Identify which cell holds the provided text, then report its [X, Y] central coordinate. 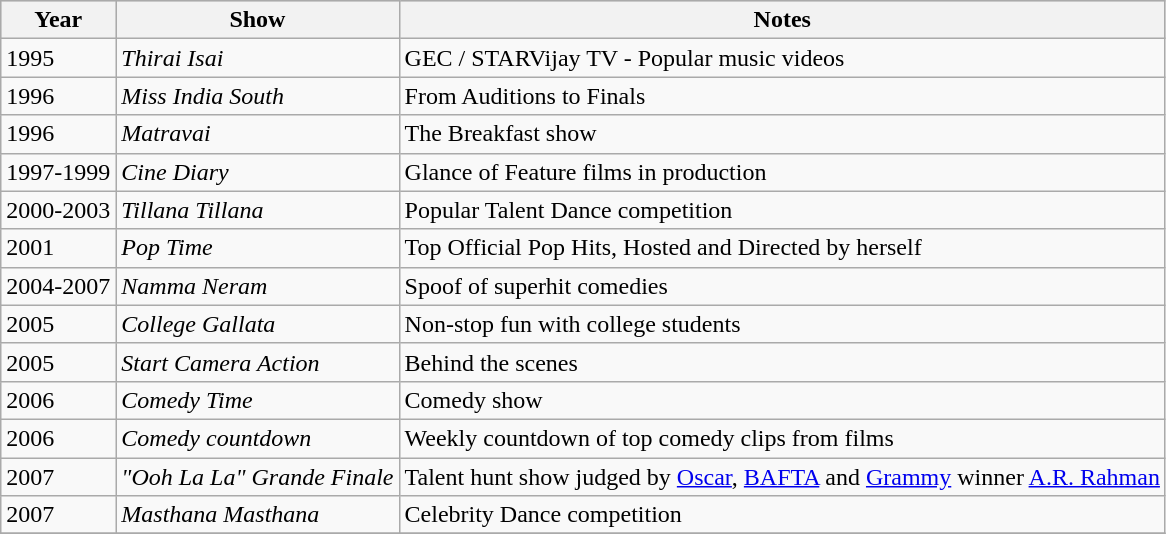
From Auditions to Finals [782, 96]
Matravai [258, 134]
College Gallata [258, 324]
Notes [782, 20]
Tillana Tillana [258, 210]
The Breakfast show [782, 134]
Miss India South [258, 96]
Masthana Masthana [258, 515]
Thirai Isai [258, 58]
Comedy Time [258, 400]
Comedy countdown [258, 438]
Cine Diary [258, 172]
Non-stop fun with college students [782, 324]
Pop Time [258, 248]
Comedy show [782, 400]
1995 [58, 58]
"Ooh La La" Grande Finale [258, 477]
2001 [58, 248]
1997-1999 [58, 172]
Start Camera Action [258, 362]
Behind the scenes [782, 362]
2004-2007 [58, 286]
Glance of Feature films in production [782, 172]
Year [58, 20]
Popular Talent Dance competition [782, 210]
Show [258, 20]
Top Official Pop Hits, Hosted and Directed by herself [782, 248]
Talent hunt show judged by Oscar, BAFTA and Grammy winner A.R. Rahman [782, 477]
Celebrity Dance competition [782, 515]
Spoof of superhit comedies [782, 286]
GEC / STARVijay TV - Popular music videos [782, 58]
Weekly countdown of top comedy clips from films [782, 438]
2000-2003 [58, 210]
Namma Neram [258, 286]
